Extract the (x, y) coordinate from the center of the cell holding the provided text.  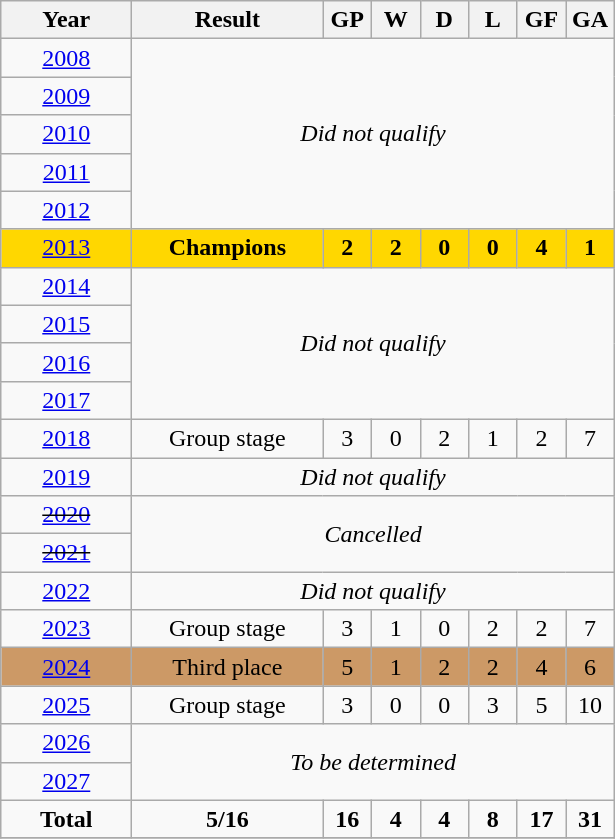
2025 (66, 705)
2016 (66, 362)
2022 (66, 591)
6 (590, 667)
2023 (66, 629)
Result (228, 20)
Cancelled (373, 534)
16 (348, 819)
2027 (66, 781)
2015 (66, 324)
Total (66, 819)
2011 (66, 172)
2019 (66, 477)
2008 (66, 58)
2020 (66, 515)
W (396, 20)
2013 (66, 248)
GP (348, 20)
Year (66, 20)
GF (542, 20)
8 (494, 819)
2009 (66, 96)
2014 (66, 286)
10 (590, 705)
D (444, 20)
2024 (66, 667)
31 (590, 819)
2026 (66, 743)
2018 (66, 438)
2012 (66, 210)
2017 (66, 400)
17 (542, 819)
Third place (228, 667)
5/16 (228, 819)
To be determined (373, 762)
2021 (66, 553)
GA (590, 20)
L (494, 20)
2010 (66, 134)
Champions (228, 248)
